Find where the given text appears and provide that cell's center as [X, Y] coordinate. 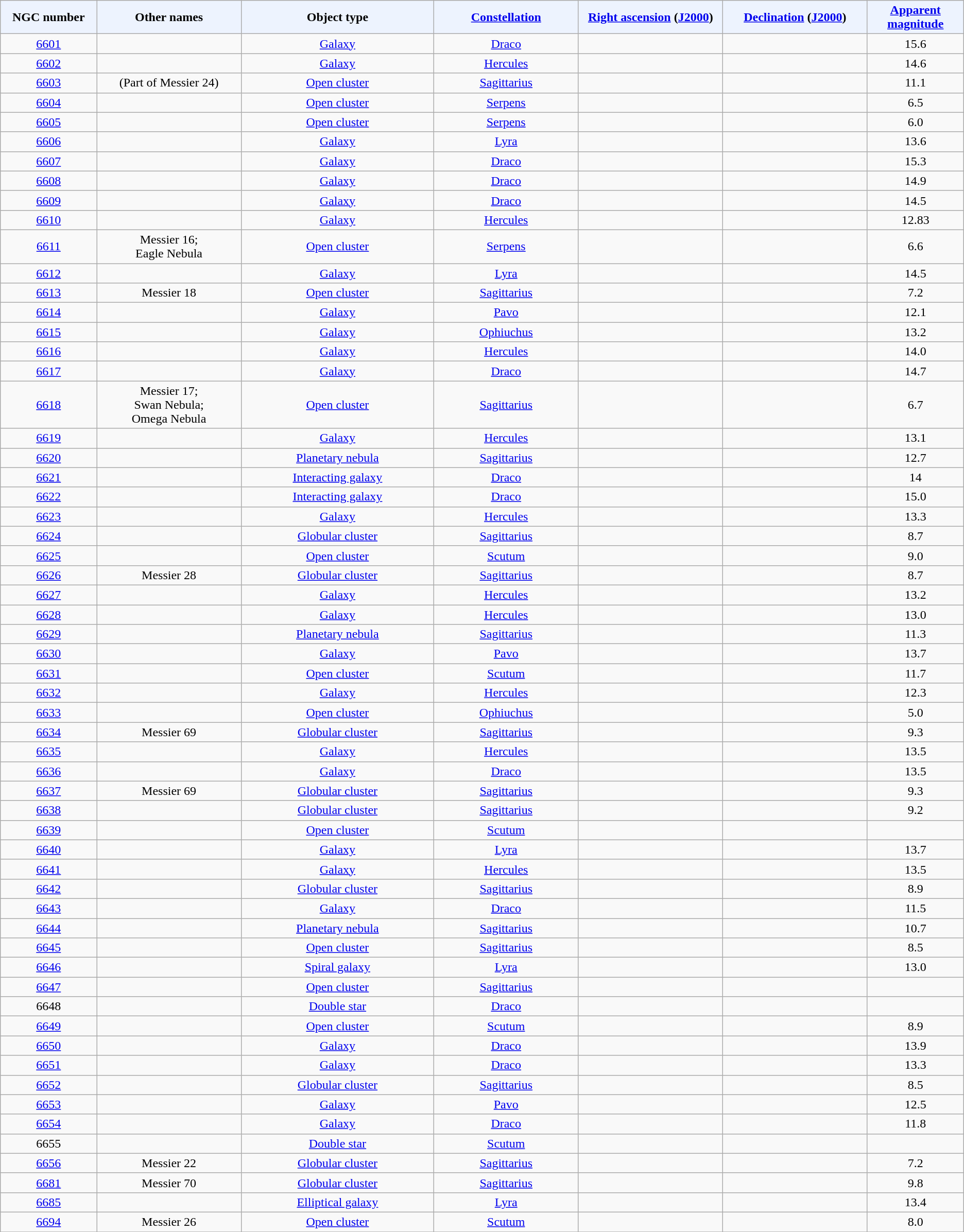
12.5 [916, 1104]
6607 [48, 161]
14.9 [916, 181]
9.2 [916, 810]
6604 [48, 102]
6611 [48, 246]
6.7 [916, 405]
6615 [48, 332]
Messier 22 [169, 1163]
(Part of Messier 24) [169, 83]
6610 [48, 220]
6.6 [916, 246]
6652 [48, 1085]
9.0 [916, 556]
14 [916, 477]
6642 [48, 889]
6635 [48, 752]
6649 [48, 1026]
10.7 [916, 928]
6636 [48, 771]
6.0 [916, 122]
Messier 17;Swan Nebula;Omega Nebula [169, 405]
6644 [48, 928]
5.0 [916, 713]
Constellation [506, 18]
6606 [48, 142]
6622 [48, 497]
6618 [48, 405]
12.7 [916, 458]
6654 [48, 1124]
14.6 [916, 63]
6639 [48, 830]
6608 [48, 181]
6653 [48, 1104]
6628 [48, 614]
6650 [48, 1046]
6632 [48, 693]
11.1 [916, 83]
6624 [48, 536]
Spiral galaxy [337, 967]
Apparent magnitude [916, 18]
6613 [48, 293]
Declination (J2000) [795, 18]
11.5 [916, 908]
6656 [48, 1163]
6601 [48, 44]
6646 [48, 967]
6605 [48, 122]
6634 [48, 732]
6627 [48, 595]
Messier 18 [169, 293]
13.4 [916, 1202]
12.83 [916, 220]
6694 [48, 1222]
11.7 [916, 673]
Messier 28 [169, 575]
6643 [48, 908]
Messier 16;Eagle Nebula [169, 246]
6617 [48, 371]
6681 [48, 1183]
6631 [48, 673]
14.7 [916, 371]
6621 [48, 477]
11.8 [916, 1124]
6623 [48, 516]
6609 [48, 200]
12.3 [916, 693]
9.8 [916, 1183]
Other names [169, 18]
6602 [48, 63]
6620 [48, 458]
Right ascension (J2000) [651, 18]
15.0 [916, 497]
15.3 [916, 161]
6619 [48, 438]
6638 [48, 810]
Elliptical galaxy [337, 1202]
6616 [48, 352]
6651 [48, 1065]
6647 [48, 987]
NGC number [48, 18]
6640 [48, 849]
Messier 26 [169, 1222]
6641 [48, 869]
6633 [48, 713]
13.9 [916, 1046]
13.6 [916, 142]
6612 [48, 273]
6629 [48, 634]
6655 [48, 1143]
15.6 [916, 44]
6630 [48, 654]
12.1 [916, 313]
6603 [48, 83]
6685 [48, 1202]
Object type [337, 18]
6626 [48, 575]
14.0 [916, 352]
8.0 [916, 1222]
6.5 [916, 102]
11.3 [916, 634]
6648 [48, 1007]
13.1 [916, 438]
6625 [48, 556]
Messier 70 [169, 1183]
6614 [48, 313]
6645 [48, 948]
6637 [48, 791]
